Extract the [X, Y] coordinate from the center of the cell holding the provided text.  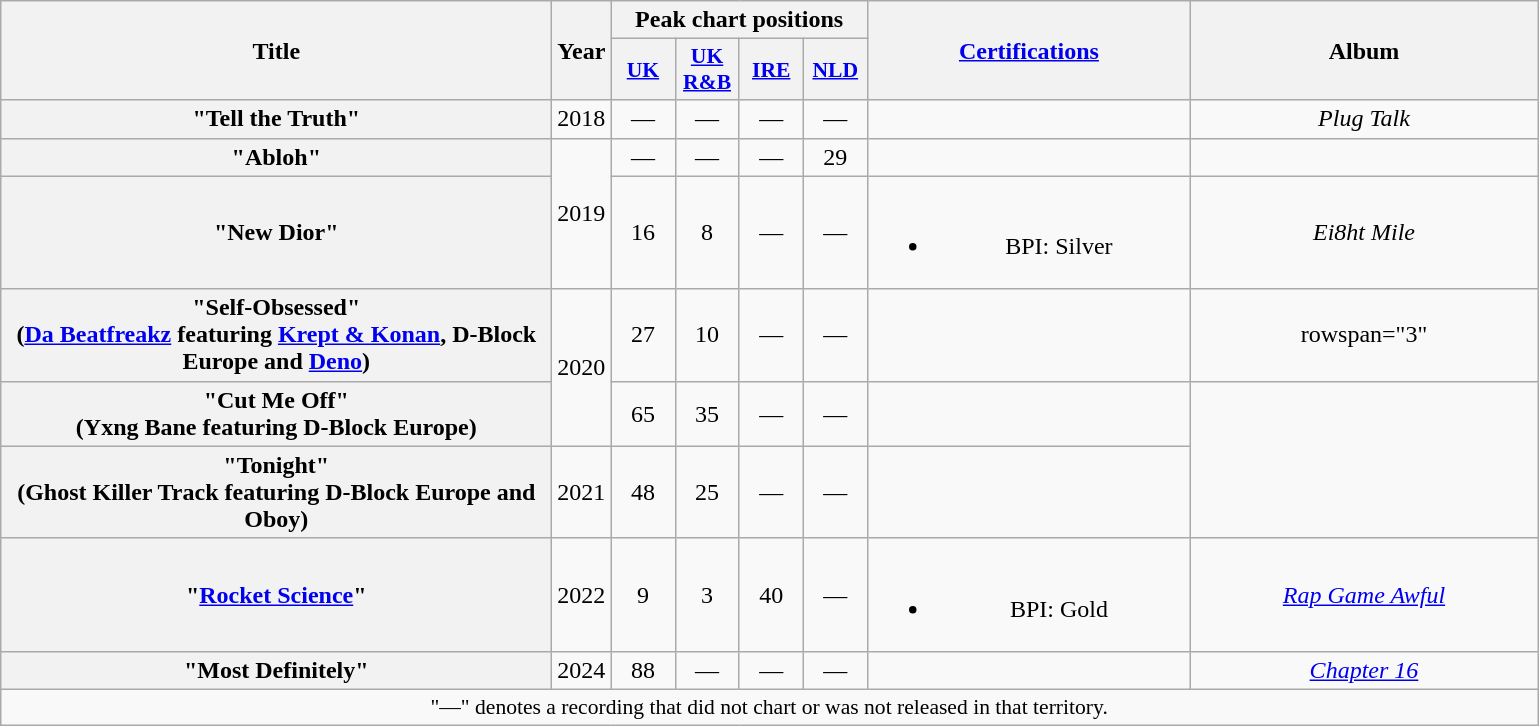
BPI: Silver [1028, 232]
2022 [582, 594]
Ei8ht Mile [1364, 232]
Plug Talk [1364, 119]
2018 [582, 119]
25 [707, 492]
Album [1364, 50]
"Self-Obsessed"(Da Beatfreakz featuring Krept & Konan, D-Block Europe and Deno) [276, 335]
48 [643, 492]
10 [707, 335]
8 [707, 232]
35 [707, 414]
Certifications [1028, 50]
16 [643, 232]
88 [643, 670]
Year [582, 50]
"Most Definitely" [276, 670]
2020 [582, 368]
Chapter 16 [1364, 670]
9 [643, 594]
"Cut Me Off"(Yxng Bane featuring D-Block Europe) [276, 414]
2024 [582, 670]
"New Dior" [276, 232]
3 [707, 594]
UKR&B [707, 70]
"—" denotes a recording that did not chart or was not released in that territory. [770, 707]
BPI: Gold [1028, 594]
Title [276, 50]
27 [643, 335]
65 [643, 414]
Peak chart positions [739, 20]
"Abloh" [276, 157]
Rap Game Awful [1364, 594]
UK [643, 70]
"Rocket Science" [276, 594]
IRE [771, 70]
2021 [582, 492]
29 [835, 157]
40 [771, 594]
"Tonight"(Ghost Killer Track featuring D-Block Europe and Oboy) [276, 492]
NLD [835, 70]
2019 [582, 214]
rowspan="3" [1364, 335]
"Tell the Truth" [276, 119]
